Search for the cell housing the specified text and yield its [x, y] center coordinate. 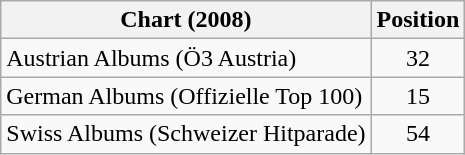
54 [418, 134]
Position [418, 20]
Austrian Albums (Ö3 Austria) [186, 58]
Swiss Albums (Schweizer Hitparade) [186, 134]
32 [418, 58]
Chart (2008) [186, 20]
15 [418, 96]
German Albums (Offizielle Top 100) [186, 96]
